Find where the given text appears and provide that cell's center as [X, Y] coordinate. 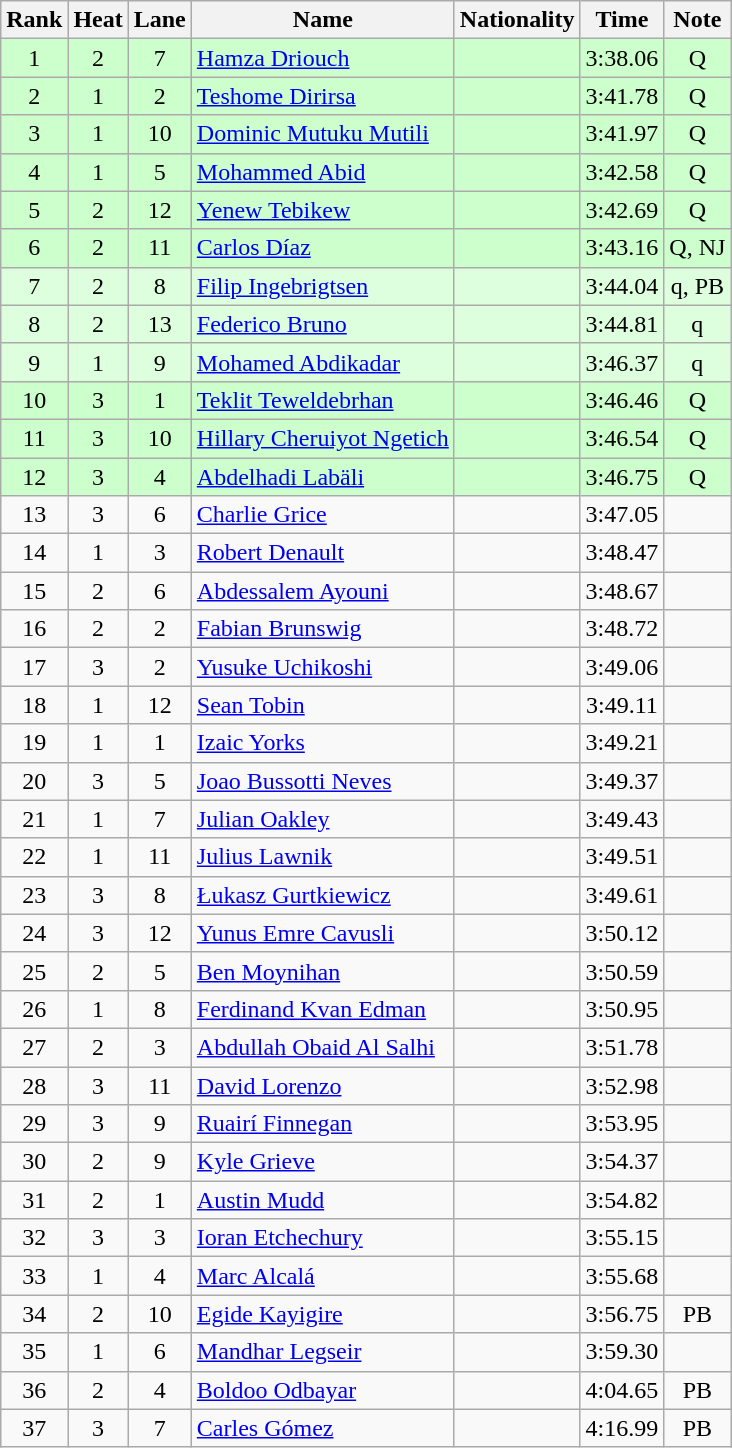
3:51.78 [622, 1047]
24 [34, 933]
Hillary Cheruiyot Ngetich [322, 438]
Ferdinand Kvan Edman [322, 1009]
Joao Bussotti Neves [322, 781]
3:49.21 [622, 743]
Ben Moynihan [322, 971]
Name [322, 20]
15 [34, 591]
Łukasz Gurtkiewicz [322, 895]
4:16.99 [622, 1428]
27 [34, 1047]
Julian Oakley [322, 819]
3:44.81 [622, 324]
3:38.06 [622, 58]
3:49.51 [622, 857]
3:50.12 [622, 933]
25 [34, 971]
37 [34, 1428]
Carlos Díaz [322, 248]
Dominic Mutuku Mutili [322, 134]
3:42.58 [622, 172]
Abdullah Obaid Al Salhi [322, 1047]
Yusuke Uchikoshi [322, 667]
3:44.04 [622, 286]
18 [34, 705]
Time [622, 20]
3:46.37 [622, 362]
3:42.69 [622, 210]
4:04.65 [622, 1390]
3:49.11 [622, 705]
Robert Denault [322, 553]
29 [34, 1124]
3:54.37 [622, 1162]
Carles Gómez [322, 1428]
Charlie Grice [322, 515]
21 [34, 819]
Mohamed Abdikadar [322, 362]
Boldoo Odbayar [322, 1390]
3:46.75 [622, 477]
33 [34, 1276]
3:43.16 [622, 248]
Austin Mudd [322, 1200]
Fabian Brunswig [322, 629]
3:54.82 [622, 1200]
Sean Tobin [322, 705]
Julius Lawnik [322, 857]
Heat [98, 20]
Lane [160, 20]
Kyle Grieve [322, 1162]
3:48.67 [622, 591]
3:48.72 [622, 629]
Mandhar Legseir [322, 1352]
Abdessalem Ayouni [322, 591]
Ioran Etchechury [322, 1238]
Q, NJ [698, 248]
Note [698, 20]
30 [34, 1162]
q, PB [698, 286]
23 [34, 895]
3:52.98 [622, 1085]
20 [34, 781]
3:53.95 [622, 1124]
Yunus Emre Cavusli [322, 933]
Rank [34, 20]
3:55.15 [622, 1238]
Abdelhadi Labäli [322, 477]
3:56.75 [622, 1314]
36 [34, 1390]
3:41.97 [622, 134]
3:41.78 [622, 96]
3:49.43 [622, 819]
Izaic Yorks [322, 743]
Ruairí Finnegan [322, 1124]
3:49.61 [622, 895]
31 [34, 1200]
34 [34, 1314]
Nationality [517, 20]
22 [34, 857]
35 [34, 1352]
17 [34, 667]
Filip Ingebrigtsen [322, 286]
3:48.47 [622, 553]
3:49.37 [622, 781]
26 [34, 1009]
16 [34, 629]
Teklit Teweldebrhan [322, 400]
3:55.68 [622, 1276]
3:46.54 [622, 438]
28 [34, 1085]
Teshome Dirirsa [322, 96]
3:50.59 [622, 971]
19 [34, 743]
3:46.46 [622, 400]
David Lorenzo [322, 1085]
32 [34, 1238]
3:47.05 [622, 515]
3:50.95 [622, 1009]
3:59.30 [622, 1352]
Federico Bruno [322, 324]
Egide Kayigire [322, 1314]
Yenew Tebikew [322, 210]
Mohammed Abid [322, 172]
Marc Alcalá [322, 1276]
14 [34, 553]
3:49.06 [622, 667]
Hamza Driouch [322, 58]
